For the text-containing cell, return its midpoint in [x, y] coordinate format. 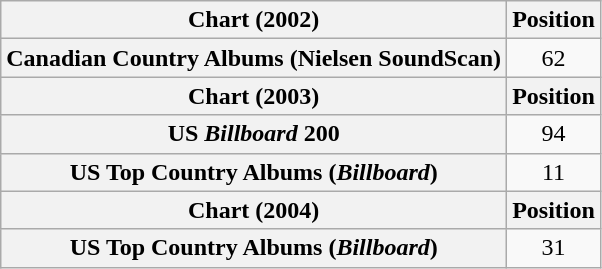
Chart (2002) [254, 20]
Chart (2004) [254, 210]
Chart (2003) [254, 96]
94 [554, 134]
62 [554, 58]
11 [554, 172]
31 [554, 248]
US Billboard 200 [254, 134]
Canadian Country Albums (Nielsen SoundScan) [254, 58]
